Scan for the cell matching the given text and deliver its [x, y] coordinate at center. 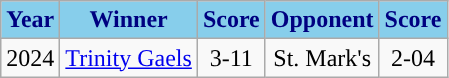
Year [30, 20]
Opponent [322, 20]
2-04 [413, 58]
3-11 [231, 58]
Winner [129, 20]
Trinity Gaels [129, 58]
2024 [30, 58]
St. Mark's [322, 58]
